Return the (x, y) coordinate for the center point of the cell that contains the specified text.  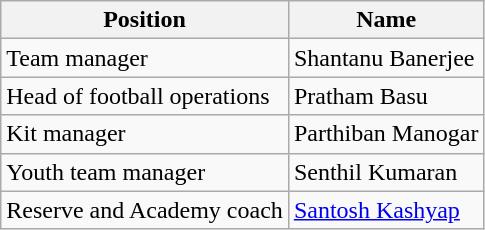
Pratham Basu (386, 96)
Santosh Kashyap (386, 210)
Reserve and Academy coach (145, 210)
Shantanu Banerjee (386, 58)
Kit manager (145, 134)
Parthiban Manogar (386, 134)
Senthil Kumaran (386, 172)
Team manager (145, 58)
Head of football operations (145, 96)
Name (386, 20)
Position (145, 20)
Youth team manager (145, 172)
